Determine the [X, Y] coordinate at the center of the cell enclosing the given text.  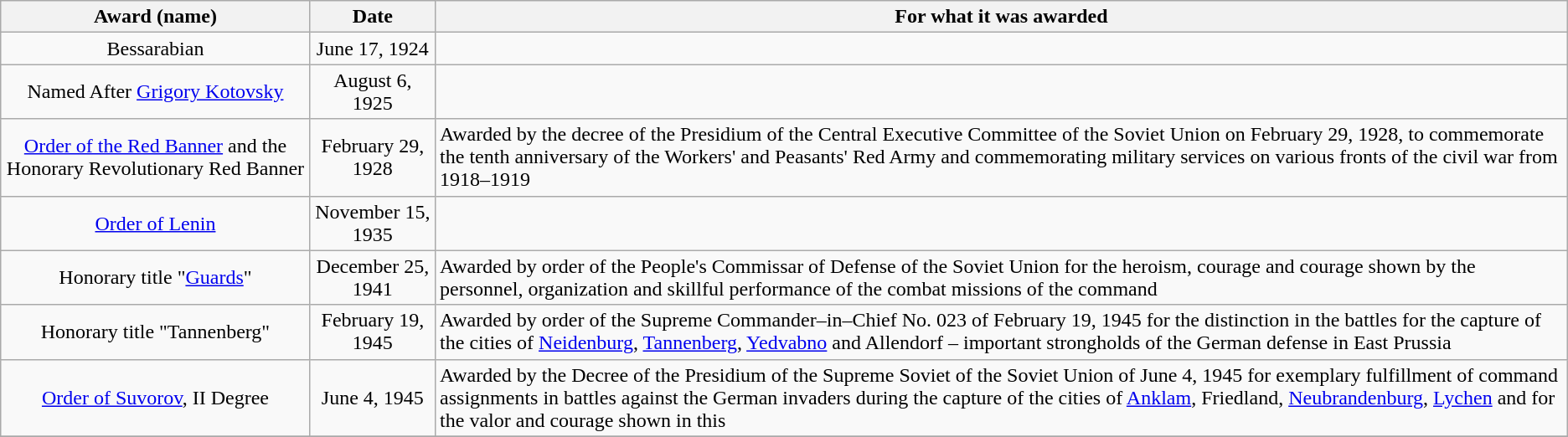
Award (name) [156, 17]
Order of Suvorov, II Degree [156, 398]
Honorary title "Guards" [156, 278]
Order of the Red Banner and the Honorary Revolutionary Red Banner [156, 157]
February 29, 1928 [372, 157]
August 6, 1925 [372, 92]
Named After Grigory Kotovsky [156, 92]
June 17, 1924 [372, 49]
February 19, 1945 [372, 332]
Date [372, 17]
November 15, 1935 [372, 223]
Bessarabian [156, 49]
Honorary title "Tannenberg" [156, 332]
Order of Lenin [156, 223]
June 4, 1945 [372, 398]
December 25, 1941 [372, 278]
For what it was awarded [1002, 17]
